From the cell containing the given text, extract its center point as [x, y] coordinate. 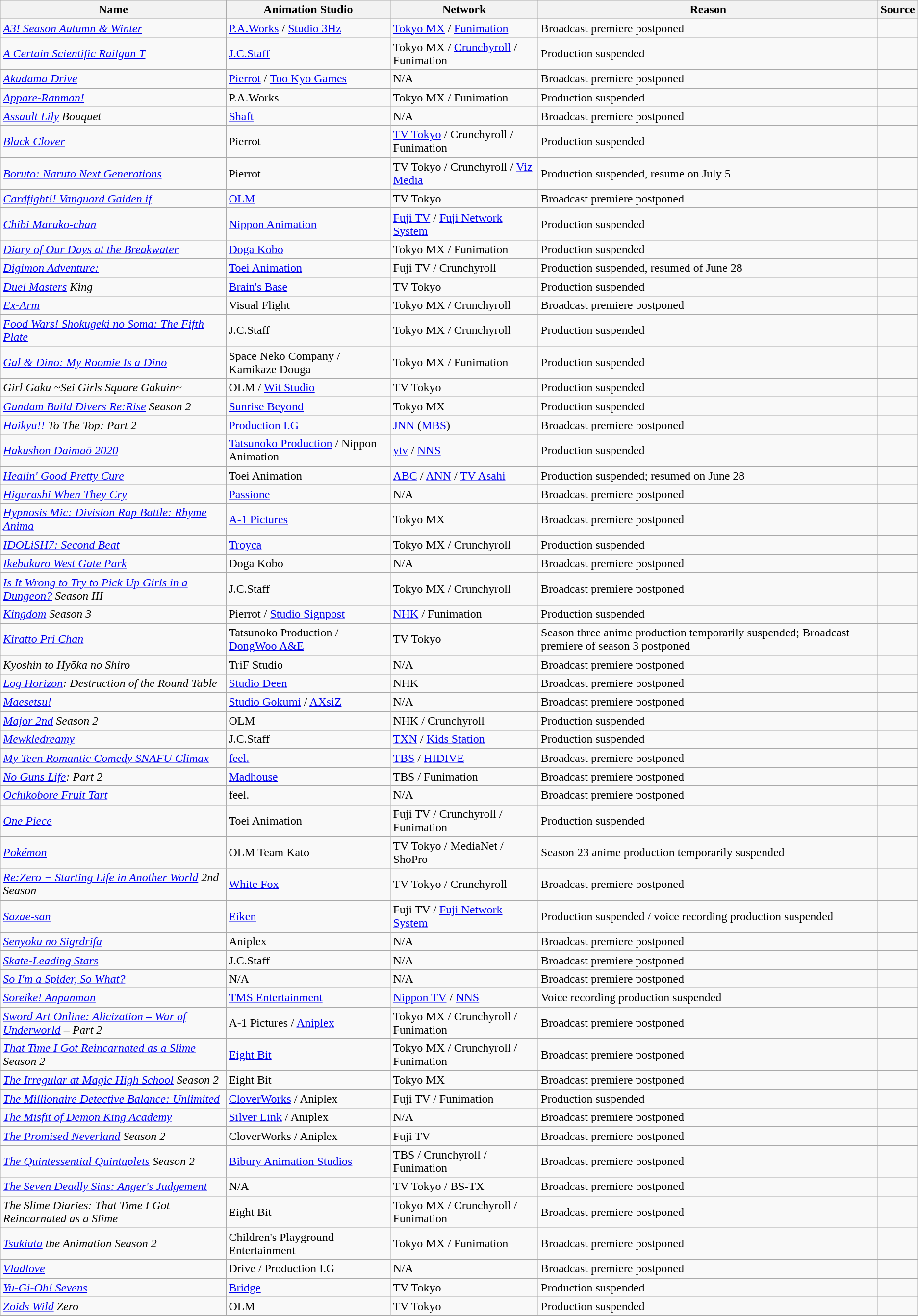
Ex-Arm [113, 305]
ytv / NNS [464, 450]
TriF Studio [308, 664]
ABC / ANN / TV Asahi [464, 476]
Hypnosis Mic: Division Rap Battle: Rhyme Anima [113, 520]
Silver Link / Aniplex [308, 1117]
Pierrot / Too Kyo Games [308, 79]
Akudama Drive [113, 79]
OLM / Wit Studio [308, 388]
Boruto: Naruto Next Generations [113, 174]
Zoids Wild Zero [113, 1306]
Yu-Gi-Oh! Sevens [113, 1288]
Diary of Our Days at the Breakwater [113, 249]
Maesetsu! [113, 702]
One Piece [113, 821]
IDOLiSH7: Second Beat [113, 545]
The Promised Neverland Season 2 [113, 1136]
A3! Season Autumn & Winter [113, 28]
NHK / Crunchyroll [464, 721]
Studio Gokumi / AXsiZ [308, 702]
Vladlove [113, 1269]
Girl Gaku ~Sei Girls Square Gakuin~ [113, 388]
Shaft [308, 116]
Voice recording production suspended [708, 997]
Production suspended, resume on July 5 [708, 174]
Bibury Animation Studios [308, 1161]
Animation Studio [308, 10]
Production I.G [308, 425]
The Quintessential Quintuplets Season 2 [113, 1161]
TV Tokyo / Crunchyroll / Funimation [464, 141]
A-1 Pictures / Aniplex [308, 1023]
Sunrise Beyond [308, 406]
TBS / Crunchyroll / Funimation [464, 1161]
TBS / HIDIVE [464, 758]
Assault Lily Bouquet [113, 116]
Pierrot / Studio Signpost [308, 614]
Appare-Ranman! [113, 98]
Reason [708, 10]
Kiratto Pri Chan [113, 639]
Major 2nd Season 2 [113, 721]
The Slime Diaries: That Time I Got Reincarnated as a Slime [113, 1212]
Soreike! Anpanman [113, 997]
A Certain Scientific Railgun T [113, 54]
Skate-Leading Stars [113, 960]
Ochikobore Fruit Tart [113, 795]
Healin' Good Pretty Cure [113, 476]
TV Tokyo / Crunchyroll / Viz Media [464, 174]
Name [113, 10]
Fuji TV / Crunchyroll [464, 268]
The Irregular at Magic High School Season 2 [113, 1080]
Food Wars! Shokugeki no Soma: The Fifth Plate [113, 330]
Eiken [308, 916]
Production suspended, resumed of June 28 [708, 268]
Troyca [308, 545]
Nippon TV / NNS [464, 997]
P.A.Works / Studio 3Hz [308, 28]
That Time I Got Reincarnated as a Slime Season 2 [113, 1055]
Space Neko Company / Kamikaze Douga [308, 363]
Fuji TV / Funimation [464, 1099]
NHK [464, 683]
Cardfight!! Vanguard Gaiden if [113, 199]
Madhouse [308, 777]
The Seven Deadly Sins: Anger's Judgement [113, 1187]
Kingdom Season 3 [113, 614]
Sazae-san [113, 916]
Black Clover [113, 141]
The Millionaire Detective Balance: Unlimited [113, 1099]
Season 23 anime production temporarily suspended [708, 852]
TV Tokyo / MediaNet / ShoPro [464, 852]
Gal & Dino: My Roomie Is a Dino [113, 363]
Hakushon Daimaō 2020 [113, 450]
Production suspended; resumed on June 28 [708, 476]
Duel Masters King [113, 287]
Pokémon [113, 852]
JNN (MBS) [464, 425]
Fuji TV / Crunchyroll / Funimation [464, 821]
Nippon Animation [308, 224]
Is It Wrong to Try to Pick Up Girls in a Dungeon? Season III [113, 588]
No Guns Life: Part 2 [113, 777]
Aniplex [308, 941]
OLM Team Kato [308, 852]
Passione [308, 494]
Gundam Build Divers Re:Rise Season 2 [113, 406]
Network [464, 10]
Season three anime production temporarily suspended; Broadcast premiere of season 3 postponed [708, 639]
Sword Art Online: Alicization – War of Underworld – Part 2 [113, 1023]
Visual Flight [308, 305]
Bridge [308, 1288]
Kyoshin to Hyōka no Shiro [113, 664]
White Fox [308, 885]
Drive / Production I.G [308, 1269]
Brain's Base [308, 287]
Source [897, 10]
Tsukiuta the Animation Season 2 [113, 1243]
Ikebukuro West Gate Park [113, 563]
Production suspended / voice recording production suspended [708, 916]
A-1 Pictures [308, 520]
Children's Playground Entertainment [308, 1243]
Mewkledreamy [113, 739]
So I'm a Spider, So What? [113, 979]
Tatsunoko Production / Nippon Animation [308, 450]
TXN / Kids Station [464, 739]
P.A.Works [308, 98]
Log Horizon: Destruction of the Round Table [113, 683]
Chibi Maruko-chan [113, 224]
Tatsunoko Production / DongWoo A&E [308, 639]
TV Tokyo / Crunchyroll [464, 885]
TBS / Funimation [464, 777]
Studio Deen [308, 683]
Digimon Adventure: [113, 268]
Higurashi When They Cry [113, 494]
TMS Entertainment [308, 997]
The Misfit of Demon King Academy [113, 1117]
Fuji TV [464, 1136]
Haikyu!! To The Top: Part 2 [113, 425]
Re:Zero − Starting Life in Another World 2nd Season [113, 885]
My Teen Romantic Comedy SNAFU Climax [113, 758]
Senyoku no Sigrdrifa [113, 941]
NHK / Funimation [464, 614]
TV Tokyo / BS-TX [464, 1187]
